Locate the cell with the specified text and output its [X, Y] center coordinate. 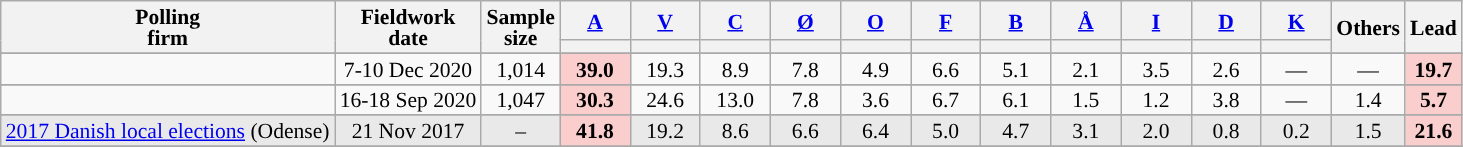
V [665, 20]
1,014 [520, 68]
3.8 [1226, 100]
– [520, 132]
19.7 [1434, 68]
1.2 [1156, 100]
C [735, 20]
K [1296, 20]
8.6 [735, 132]
3.5 [1156, 68]
24.6 [665, 100]
3.1 [1086, 132]
1.4 [1368, 100]
2017 Danish local elections (Odense) [168, 132]
4.9 [875, 68]
5.1 [1016, 68]
Samplesize [520, 27]
2.1 [1086, 68]
21 Nov 2017 [408, 132]
6.1 [1016, 100]
2.6 [1226, 68]
Å [1086, 20]
30.3 [595, 100]
Lead [1434, 27]
4.7 [1016, 132]
5.0 [946, 132]
0.2 [1296, 132]
D [1226, 20]
6.7 [946, 100]
7-10 Dec 2020 [408, 68]
1,047 [520, 100]
I [1156, 20]
Others [1368, 27]
O [875, 20]
2.0 [1156, 132]
Fieldworkdate [408, 27]
Ø [805, 20]
A [595, 20]
6.4 [875, 132]
19.3 [665, 68]
0.8 [1226, 132]
Pollingfirm [168, 27]
F [946, 20]
16-18 Sep 2020 [408, 100]
19.2 [665, 132]
13.0 [735, 100]
41.8 [595, 132]
39.0 [595, 68]
21.6 [1434, 132]
B [1016, 20]
3.6 [875, 100]
5.7 [1434, 100]
8.9 [735, 68]
